Determine the (X, Y) coordinate at the center of the cell enclosing the given text.  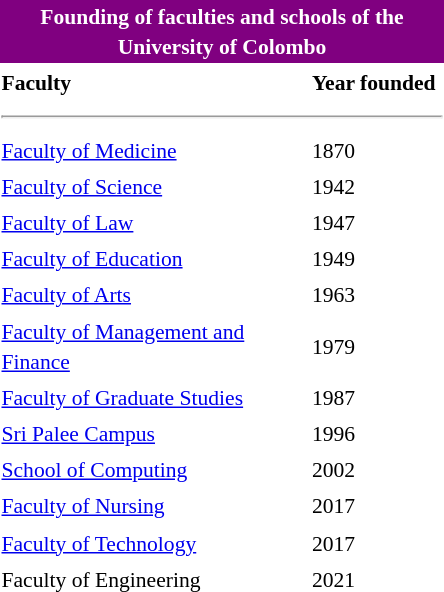
1996 (377, 434)
1947 (377, 222)
Faculty of Medicine (154, 150)
1870 (377, 150)
Faculty of Arts (154, 294)
1979 (377, 346)
Faculty of Education (154, 258)
1942 (377, 186)
Year founded (377, 82)
1949 (377, 258)
2002 (377, 470)
Sri Palee Campus (154, 434)
Faculty of Technology (154, 542)
Faculty (154, 82)
Faculty of Management and Finance (154, 346)
School of Computing (154, 470)
1987 (377, 398)
Faculty of Law (154, 222)
Faculty of Graduate Studies (154, 398)
1963 (377, 294)
Founding of faculties and schools of the University of Colombo (222, 32)
Faculty of Science (154, 186)
Faculty of Nursing (154, 506)
